Detect which cell encompasses the target text, then output its [X, Y] center coordinate. 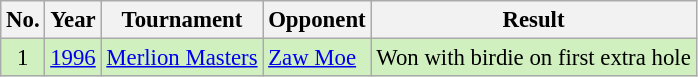
No. [23, 20]
1996 [73, 58]
Merlion Masters [182, 58]
Zaw Moe [317, 58]
Result [534, 20]
Opponent [317, 20]
Year [73, 20]
Won with birdie on first extra hole [534, 58]
Tournament [182, 20]
1 [23, 58]
